Pinpoint the cell where the given text exists, returning its [x, y] midpoint coordinate. 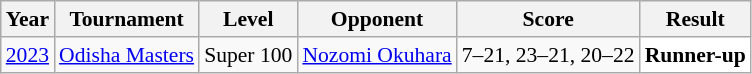
Opponent [376, 19]
Tournament [126, 19]
Super 100 [248, 55]
Level [248, 19]
7–21, 23–21, 20–22 [548, 55]
Odisha Masters [126, 55]
Result [696, 19]
Runner-up [696, 55]
Year [28, 19]
2023 [28, 55]
Score [548, 19]
Nozomi Okuhara [376, 55]
